Capture the cell that displays the provided text and extract its (X, Y) central coordinate. 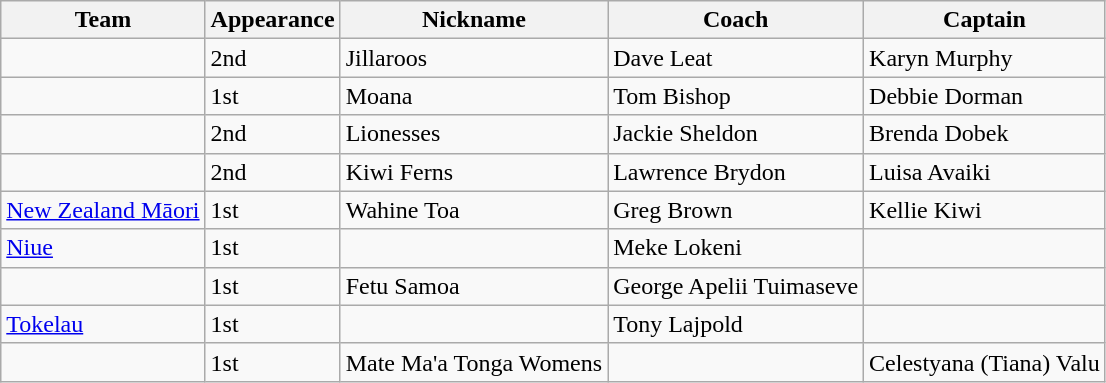
New Zealand Māori (103, 210)
Celestyana (Tiana) Valu (985, 362)
Debbie Dorman (985, 96)
Kellie Kiwi (985, 210)
Team (103, 20)
Jackie Sheldon (736, 134)
Nickname (474, 20)
Fetu Samoa (474, 286)
Jillaroos (474, 58)
Moana (474, 96)
Mate Ma'a Tonga Womens (474, 362)
Kiwi Ferns (474, 172)
Tony Lajpold (736, 324)
Karyn Murphy (985, 58)
Niue (103, 248)
Brenda Dobek (985, 134)
Captain (985, 20)
Dave Leat (736, 58)
Meke Lokeni (736, 248)
Greg Brown (736, 210)
George Apelii Tuimaseve (736, 286)
Tokelau (103, 324)
Lawrence Brydon (736, 172)
Tom Bishop (736, 96)
Wahine Toa (474, 210)
Lionesses (474, 134)
Luisa Avaiki (985, 172)
Coach (736, 20)
Appearance (272, 20)
